Capture the cell that displays the provided text and extract its (x, y) central coordinate. 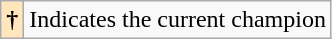
Indicates the current champion (178, 20)
† (12, 20)
